Output the [x, y] coordinate of the center of the cell containing the given text.  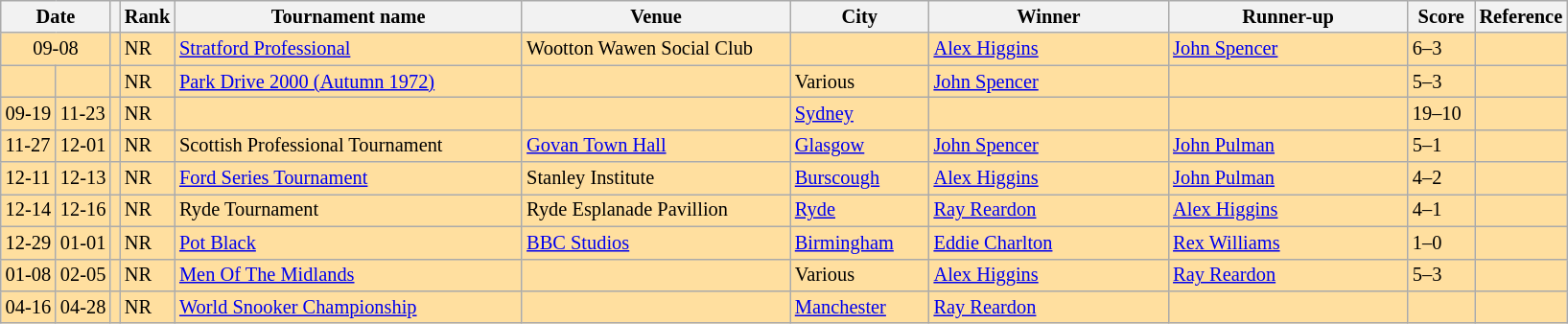
BBC Studios [656, 243]
Sydney [859, 113]
04-28 [82, 307]
Venue [656, 16]
Runner-up [1288, 16]
12-16 [82, 210]
Ford Series Tournament [348, 178]
04-16 [29, 307]
4–1 [1441, 210]
Eddie Charlton [1049, 243]
Pot Black [348, 243]
Reference [1521, 16]
1–0 [1441, 243]
09-19 [29, 113]
Glasgow [859, 146]
Stratford Professional [348, 49]
Ryde Esplanade Pavillion [656, 210]
11-23 [82, 113]
Date [56, 16]
Stanley Institute [656, 178]
Rex Williams [1288, 243]
12-01 [82, 146]
6–3 [1441, 49]
Men Of The Midlands [348, 275]
12-29 [29, 243]
Wootton Wawen Social Club [656, 49]
11-27 [29, 146]
Burscough [859, 178]
Ryde [859, 210]
12-11 [29, 178]
5–1 [1441, 146]
12-14 [29, 210]
Ryde Tournament [348, 210]
Score [1441, 16]
Tournament name [348, 16]
Winner [1049, 16]
01-01 [82, 243]
09-08 [56, 49]
02-05 [82, 275]
Manchester [859, 307]
4–2 [1441, 178]
19–10 [1441, 113]
12-13 [82, 178]
City [859, 16]
01-08 [29, 275]
Birmingham [859, 243]
Govan Town Hall [656, 146]
World Snooker Championship [348, 307]
Scottish Professional Tournament [348, 146]
Park Drive 2000 (Autumn 1972) [348, 81]
Rank [148, 16]
